From the cell containing the given text, extract its center point as (x, y) coordinate. 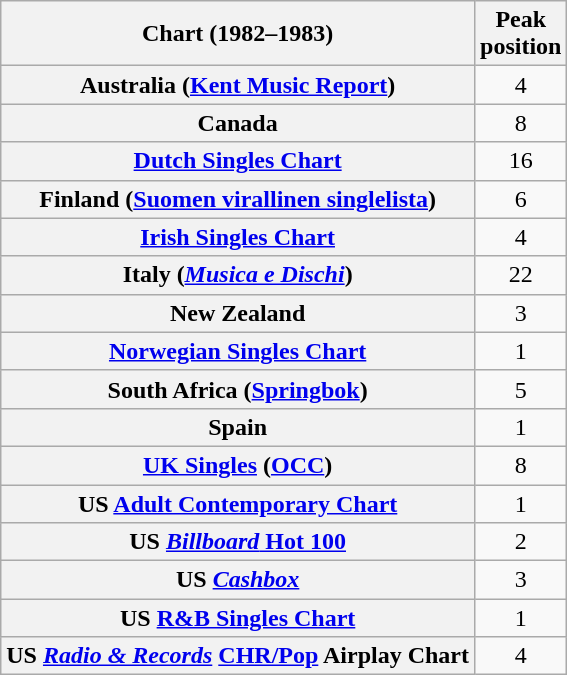
16 (521, 161)
Canada (238, 123)
Spain (238, 427)
US Cashbox (238, 580)
22 (521, 275)
US R&B Singles Chart (238, 618)
US Billboard Hot 100 (238, 542)
Dutch Singles Chart (238, 161)
Chart (1982–1983) (238, 34)
Australia (Kent Music Report) (238, 85)
US Adult Contemporary Chart (238, 503)
Italy (Musica e Dischi) (238, 275)
South Africa (Springbok) (238, 389)
5 (521, 389)
Finland (Suomen virallinen singlelista) (238, 199)
2 (521, 542)
UK Singles (OCC) (238, 465)
6 (521, 199)
Peakposition (521, 34)
New Zealand (238, 313)
Irish Singles Chart (238, 237)
Norwegian Singles Chart (238, 351)
US Radio & Records CHR/Pop Airplay Chart (238, 656)
